Determine the (x, y) coordinate at the center of the cell enclosing the given text.  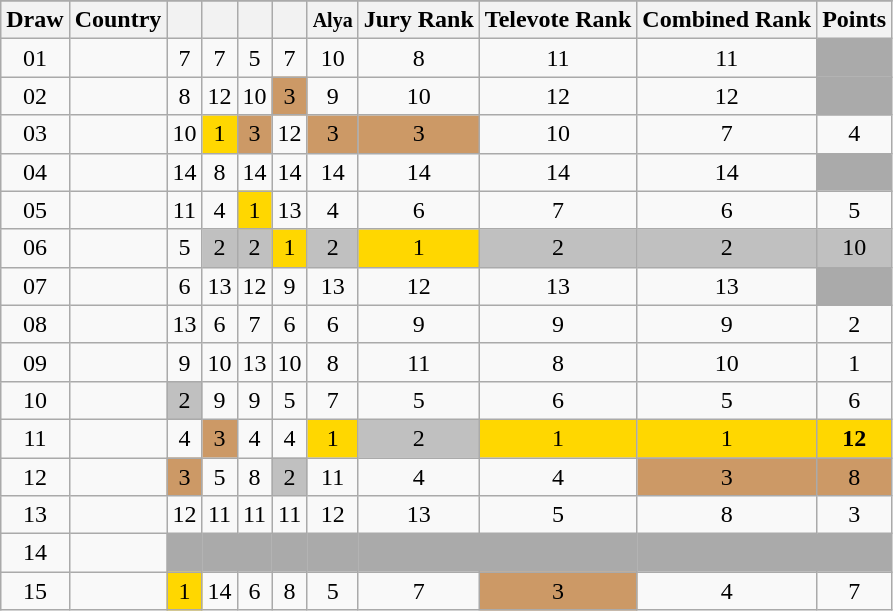
Combined Rank (727, 20)
09 (35, 362)
04 (35, 172)
Points (854, 20)
Country (118, 20)
Draw (35, 20)
05 (35, 210)
Televote Rank (558, 20)
Alya (332, 20)
07 (35, 286)
03 (35, 134)
15 (35, 591)
06 (35, 248)
01 (35, 58)
08 (35, 324)
Jury Rank (418, 20)
02 (35, 96)
